Capture the cell that displays the provided text and extract its [x, y] central coordinate. 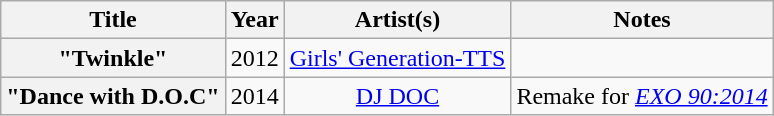
Artist(s) [398, 20]
DJ DOC [398, 96]
2012 [254, 58]
2014 [254, 96]
"Twinkle" [113, 58]
Year [254, 20]
Notes [642, 20]
"Dance with D.O.C" [113, 96]
Remake for EXO 90:2014 [642, 96]
Title [113, 20]
Girls' Generation-TTS [398, 58]
